For the text-containing cell, return its midpoint in (x, y) coordinate format. 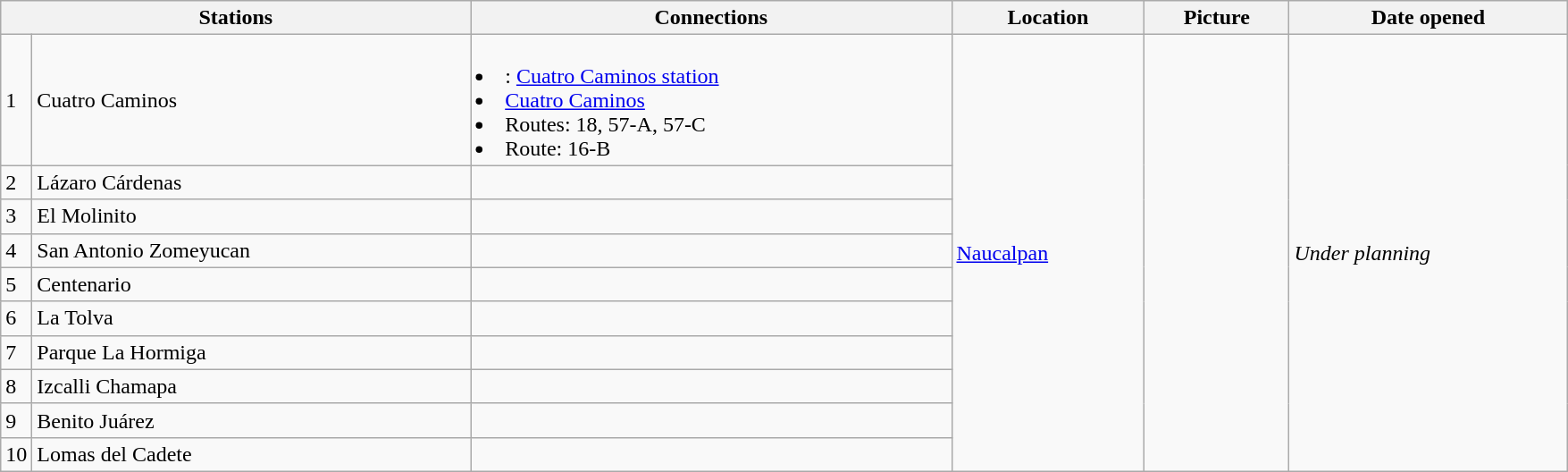
Izcalli Chamapa (252, 386)
El Molinito (252, 216)
8 (16, 386)
6 (16, 318)
4 (16, 250)
Under planning (1428, 254)
9 (16, 420)
Centenario (252, 284)
7 (16, 352)
3 (16, 216)
Benito Juárez (252, 420)
Lomas del Cadete (252, 454)
Connections (711, 18)
Parque La Hormiga (252, 352)
5 (16, 284)
San Antonio Zomeyucan (252, 250)
10 (16, 454)
1 (16, 100)
Location (1048, 18)
: Cuatro Caminos station Cuatro Caminos Routes: 18, 57-A, 57-C Route: 16-B (711, 100)
La Tolva (252, 318)
Stations (236, 18)
Picture (1217, 18)
Naucalpan (1048, 254)
Lázaro Cárdenas (252, 182)
Date opened (1428, 18)
Cuatro Caminos (252, 100)
2 (16, 182)
